Locate the cell with the specified text and output its [x, y] center coordinate. 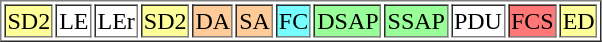
SA [254, 20]
DSAP [348, 20]
FCS [532, 20]
PDU [478, 20]
SSAP [416, 20]
ED [579, 20]
LE [74, 20]
DA [212, 20]
FC [294, 20]
LEr [116, 20]
